Output the (X, Y) coordinate of the center of the cell containing the given text.  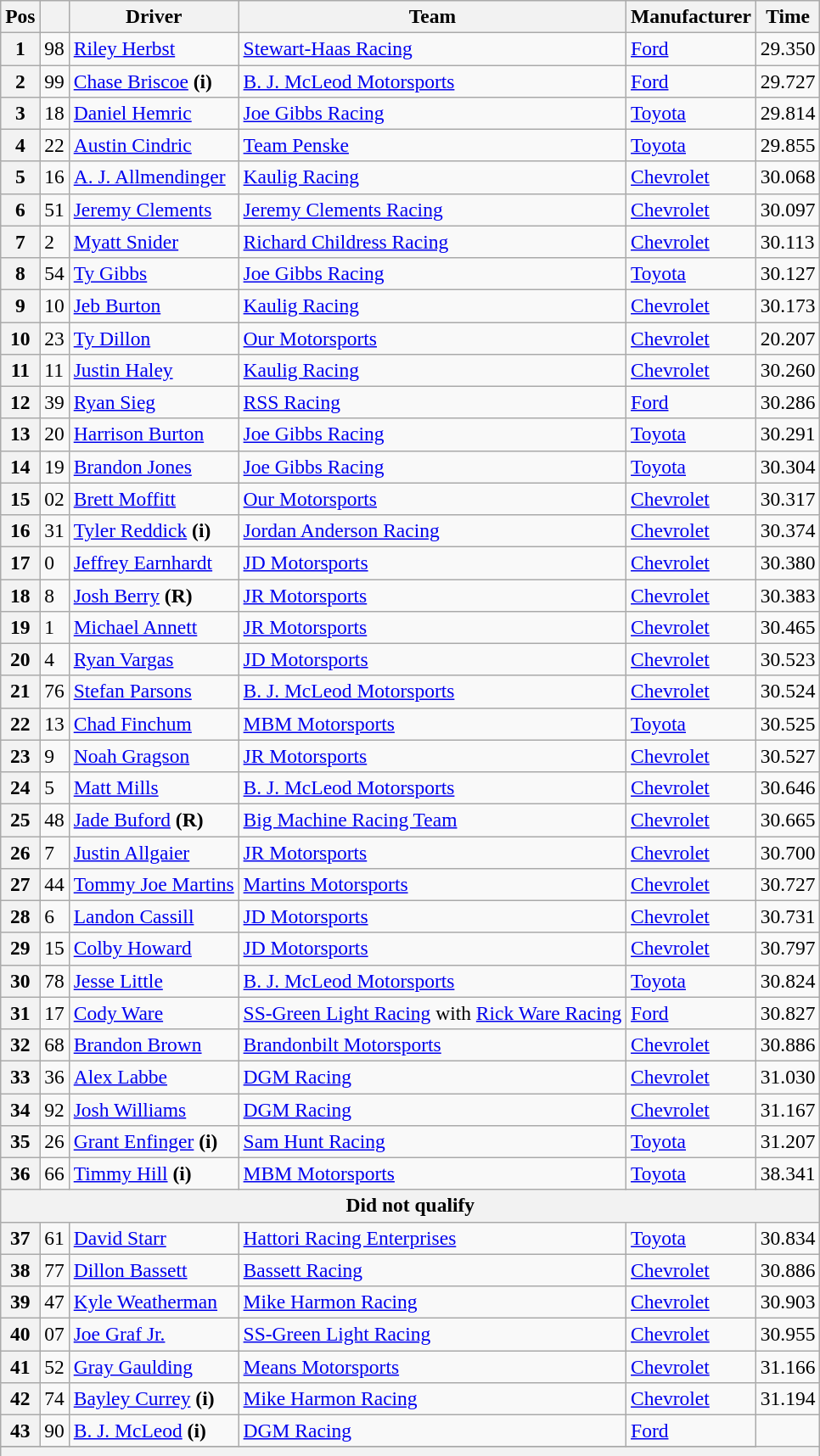
Jesse Little (154, 981)
30.827 (788, 1013)
Means Motorsports (432, 1366)
Colby Howard (154, 949)
Harrison Burton (154, 434)
48 (54, 820)
30.113 (788, 242)
Myatt Snider (154, 242)
Chase Briscoe (i) (154, 81)
24 (20, 787)
30.173 (788, 305)
Big Machine Racing Team (432, 820)
Brandon Brown (154, 1044)
Hattori Racing Enterprises (432, 1238)
90 (54, 1431)
Richard Childress Racing (432, 242)
Ryan Sieg (154, 402)
42 (20, 1398)
30.527 (788, 756)
30.524 (788, 692)
29.350 (788, 48)
Pos (20, 16)
Jade Buford (R) (154, 820)
Gray Gaulding (154, 1366)
Ryan Vargas (154, 659)
Timmy Hill (i) (154, 1173)
02 (54, 499)
99 (54, 81)
27 (20, 884)
51 (54, 210)
Justin Haley (154, 370)
38.341 (788, 1173)
30.317 (788, 499)
B. J. McLeod (i) (154, 1431)
31.167 (788, 1109)
SS-Green Light Racing (432, 1334)
07 (54, 1334)
44 (54, 884)
30.523 (788, 659)
Ty Dillon (154, 338)
61 (54, 1238)
Did not qualify (411, 1206)
76 (54, 692)
30.383 (788, 595)
30.665 (788, 820)
21 (20, 692)
30.374 (788, 530)
30.903 (788, 1302)
31.030 (788, 1077)
30.727 (788, 884)
Grant Enfinger (i) (154, 1141)
98 (54, 48)
30.824 (788, 981)
30.955 (788, 1334)
74 (54, 1398)
43 (20, 1431)
Daniel Hemric (154, 113)
30.465 (788, 627)
30.731 (788, 916)
A. J. Allmendinger (154, 177)
David Starr (154, 1238)
20.207 (788, 338)
Driver (154, 16)
Tommy Joe Martins (154, 884)
32 (20, 1044)
Joe Graf Jr. (154, 1334)
Stewart-Haas Racing (432, 48)
Tyler Reddick (i) (154, 530)
37 (20, 1238)
Jordan Anderson Racing (432, 530)
Josh Berry (R) (154, 595)
Manufacturer (691, 16)
30.646 (788, 787)
Michael Annett (154, 627)
Jeremy Clements Racing (432, 210)
30.380 (788, 563)
29.814 (788, 113)
Cody Ware (154, 1013)
78 (54, 981)
3 (20, 113)
Riley Herbst (154, 48)
33 (20, 1077)
Ty Gibbs (154, 273)
Team Penske (432, 145)
Sam Hunt Racing (432, 1141)
31.194 (788, 1398)
Austin Cindric (154, 145)
Matt Mills (154, 787)
Landon Cassill (154, 916)
Martins Motorsports (432, 884)
30.291 (788, 434)
SS-Green Light Racing with Rick Ware Racing (432, 1013)
Jeremy Clements (154, 210)
Time (788, 16)
52 (54, 1366)
54 (54, 273)
Justin Allgaier (154, 852)
29 (20, 949)
Brandonbilt Motorsports (432, 1044)
31.166 (788, 1366)
Kyle Weatherman (154, 1302)
Dillon Bassett (154, 1270)
RSS Racing (432, 402)
30.068 (788, 177)
29.727 (788, 81)
14 (20, 467)
Bayley Currey (i) (154, 1398)
77 (54, 1270)
Brett Moffitt (154, 499)
38 (20, 1270)
30.260 (788, 370)
30.127 (788, 273)
30.797 (788, 949)
0 (54, 563)
41 (20, 1366)
Noah Gragson (154, 756)
25 (20, 820)
Team (432, 16)
31.207 (788, 1141)
68 (54, 1044)
28 (20, 916)
30.700 (788, 852)
Stefan Parsons (154, 692)
30 (20, 981)
30.286 (788, 402)
Chad Finchum (154, 724)
Jeb Burton (154, 305)
29.855 (788, 145)
35 (20, 1141)
30.525 (788, 724)
Alex Labbe (154, 1077)
34 (20, 1109)
47 (54, 1302)
Josh Williams (154, 1109)
30.834 (788, 1238)
92 (54, 1109)
Jeffrey Earnhardt (154, 563)
Brandon Jones (154, 467)
Bassett Racing (432, 1270)
40 (20, 1334)
30.304 (788, 467)
30.097 (788, 210)
12 (20, 402)
66 (54, 1173)
